For the text-containing cell, return its midpoint in [X, Y] coordinate format. 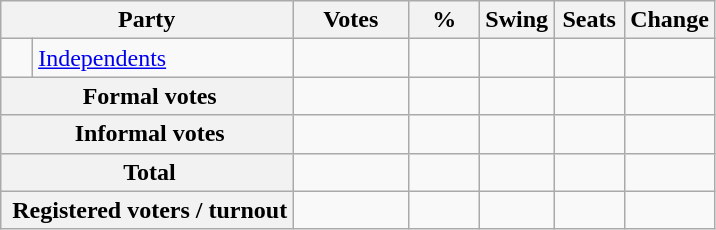
% [444, 20]
Swing [517, 20]
Independents [163, 58]
Change [670, 20]
Formal votes [147, 96]
Party [147, 20]
Seats [590, 20]
Registered voters / turnout [147, 210]
Total [147, 172]
Votes [351, 20]
Informal votes [147, 134]
